Locate the cell with the specified text and output its (x, y) center coordinate. 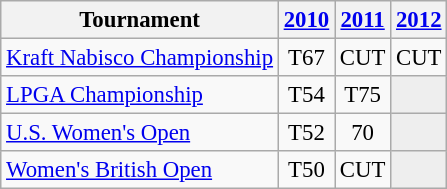
LPGA Championship (140, 95)
Tournament (140, 20)
T52 (306, 133)
70 (363, 133)
T67 (306, 58)
2010 (306, 20)
Kraft Nabisco Championship (140, 58)
T54 (306, 95)
2011 (363, 20)
U.S. Women's Open (140, 133)
Women's British Open (140, 170)
2012 (419, 20)
T75 (363, 95)
T50 (306, 170)
